Search for the cell housing the specified text and yield its (X, Y) center coordinate. 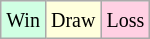
Draw (72, 20)
Loss (126, 20)
Win (24, 20)
